Determine the (x, y) coordinate at the center of the cell enclosing the given text.  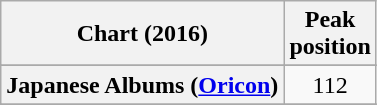
Japanese Albums (Oricon) (142, 85)
Chart (2016) (142, 34)
112 (330, 85)
Peak position (330, 34)
